Provide the [X, Y] coordinate of the cell's center where the given text is located.  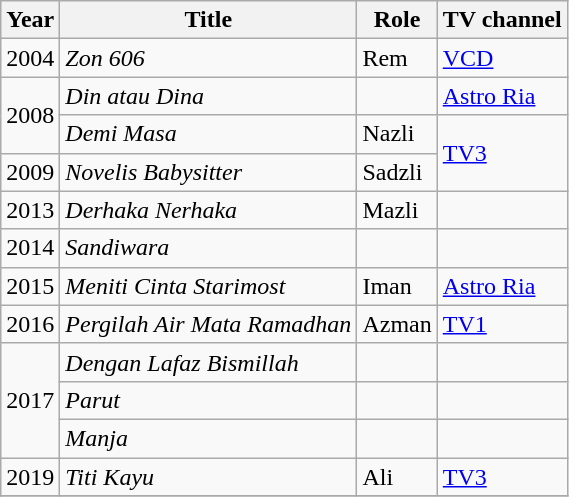
TV channel [502, 20]
TV1 [502, 324]
Mazli [397, 210]
Title [208, 20]
Novelis Babysitter [208, 172]
Sadzli [397, 172]
Year [30, 20]
Meniti Cinta Starimost [208, 286]
Iman [397, 286]
Demi Masa [208, 134]
Sandiwara [208, 248]
Azman [397, 324]
Zon 606 [208, 58]
2004 [30, 58]
Din atau Dina [208, 96]
Nazli [397, 134]
2019 [30, 477]
2008 [30, 115]
2014 [30, 248]
Ali [397, 477]
2015 [30, 286]
VCD [502, 58]
2016 [30, 324]
Parut [208, 400]
2009 [30, 172]
2017 [30, 400]
Derhaka Nerhaka [208, 210]
Manja [208, 438]
Titi Kayu [208, 477]
Dengan Lafaz Bismillah [208, 362]
Pergilah Air Mata Ramadhan [208, 324]
2013 [30, 210]
Role [397, 20]
Rem [397, 58]
